Capture the cell that displays the provided text and extract its (x, y) central coordinate. 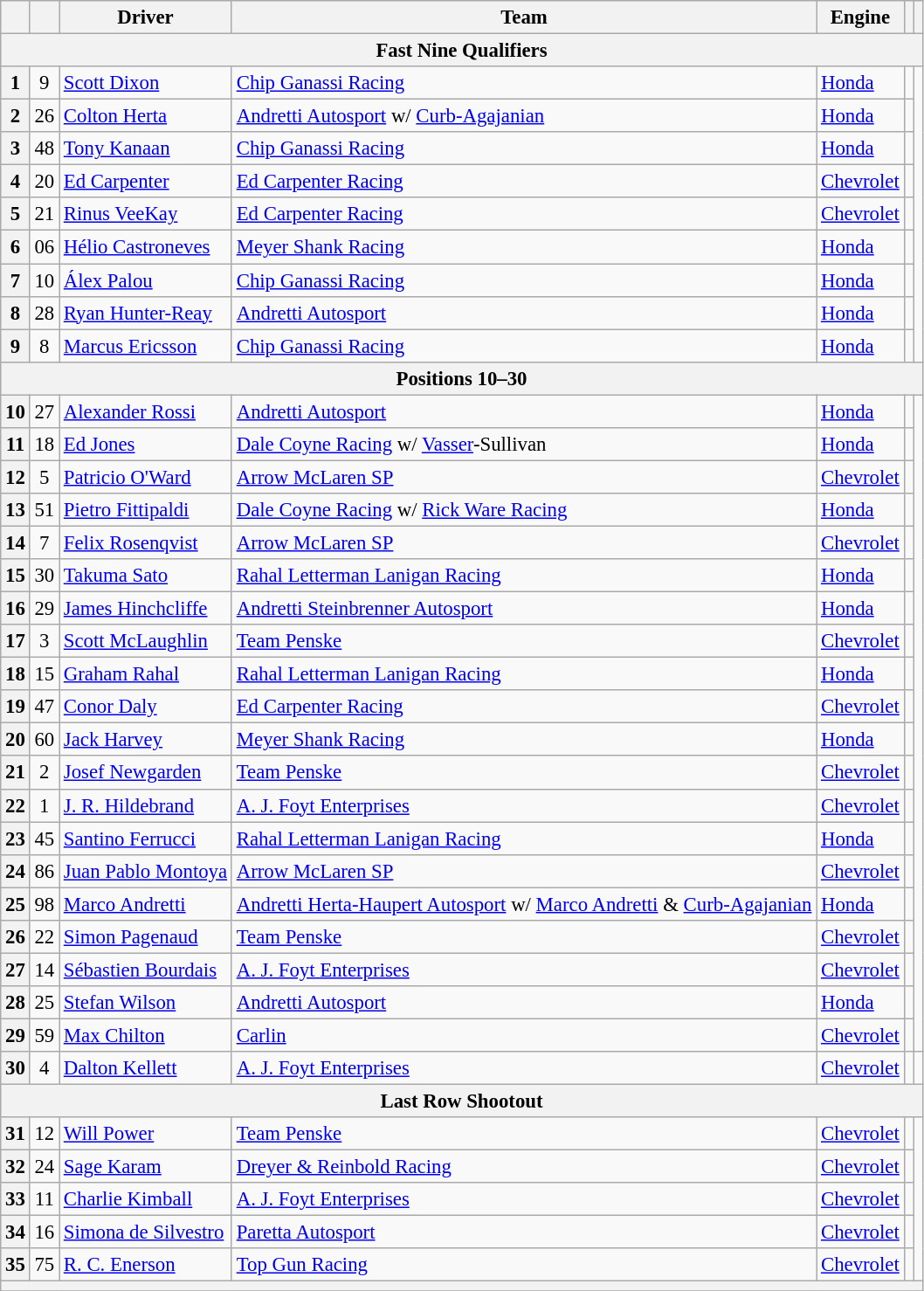
19 (16, 707)
Team (524, 17)
Josef Newgarden (146, 773)
J. R. Hildebrand (146, 805)
Juan Pablo Montoya (146, 871)
Driver (146, 17)
60 (44, 740)
Ed Carpenter (146, 182)
51 (44, 510)
Charlie Kimball (146, 1199)
Felix Rosenqvist (146, 542)
Takuma Sato (146, 576)
Top Gun Racing (524, 1266)
Stefan Wilson (146, 1003)
Dale Coyne Racing w/ Vasser-Sullivan (524, 445)
Colton Herta (146, 116)
Engine (860, 17)
Simona de Silvestro (146, 1232)
34 (16, 1232)
James Hinchcliffe (146, 609)
Graham Rahal (146, 674)
32 (16, 1167)
86 (44, 871)
Andretti Autosport w/ Curb-Agajanian (524, 116)
33 (16, 1199)
45 (44, 839)
35 (16, 1266)
Conor Daly (146, 707)
Andretti Herta-Haupert Autosport w/ Marco Andretti & Curb-Agajanian (524, 904)
31 (16, 1134)
Paretta Autosport (524, 1232)
Simon Pagenaud (146, 937)
Jack Harvey (146, 740)
Will Power (146, 1134)
75 (44, 1266)
23 (16, 839)
Marcus Ericsson (146, 346)
Sage Karam (146, 1167)
06 (44, 247)
Max Chilton (146, 1035)
13 (16, 510)
98 (44, 904)
Scott Dixon (146, 83)
Álex Palou (146, 280)
Alexander Rossi (146, 411)
Sébastien Bourdais (146, 970)
Pietro Fittipaldi (146, 510)
Patricio O'Ward (146, 477)
Ed Jones (146, 445)
Dale Coyne Racing w/ Rick Ware Racing (524, 510)
59 (44, 1035)
17 (16, 641)
Positions 10–30 (462, 378)
6 (16, 247)
Dreyer & Reinbold Racing (524, 1167)
Fast Nine Qualifiers (462, 51)
R. C. Enerson (146, 1266)
Rinus VeeKay (146, 214)
Andretti Steinbrenner Autosport (524, 609)
Dalton Kellett (146, 1068)
Santino Ferrucci (146, 839)
Hélio Castroneves (146, 247)
Carlin (524, 1035)
Scott McLaughlin (146, 641)
Ryan Hunter-Reay (146, 313)
Marco Andretti (146, 904)
Last Row Shootout (462, 1101)
47 (44, 707)
Tony Kanaan (146, 148)
48 (44, 148)
